Return [X, Y] of the center of cell containing provided text 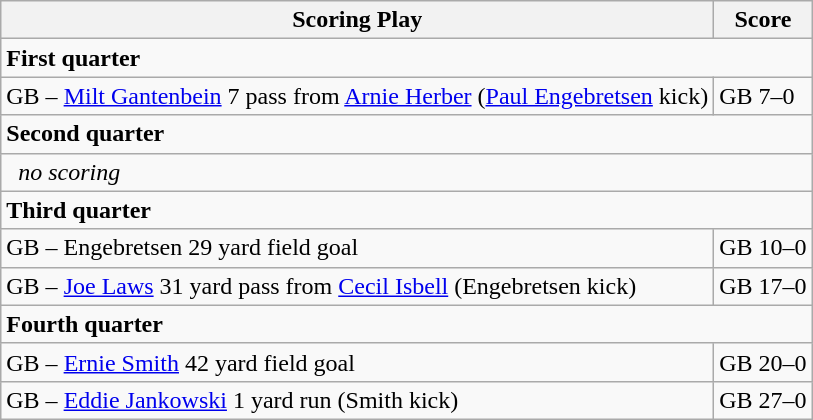
Score [763, 20]
GB 17–0 [763, 286]
Second quarter [406, 134]
GB 27–0 [763, 400]
GB 7–0 [763, 96]
GB 20–0 [763, 362]
GB – Joe Laws 31 yard pass from Cecil Isbell (Engebretsen kick) [358, 286]
GB – Ernie Smith 42 yard field goal [358, 362]
Fourth quarter [406, 324]
Scoring Play [358, 20]
GB – Milt Gantenbein 7 pass from Arnie Herber (Paul Engebretsen kick) [358, 96]
GB – Engebretsen 29 yard field goal [358, 248]
First quarter [406, 58]
GB 10–0 [763, 248]
GB – Eddie Jankowski 1 yard run (Smith kick) [358, 400]
Third quarter [406, 210]
no scoring [406, 172]
